Scan for the cell matching the given text and deliver its [x, y] coordinate at center. 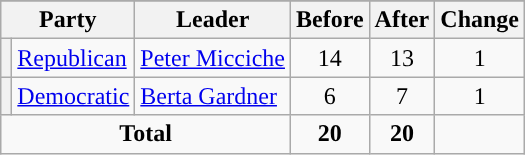
7 [402, 96]
After [402, 20]
Change [480, 20]
13 [402, 58]
Berta Gardner [213, 96]
6 [330, 96]
Before [330, 20]
Party [68, 20]
Democratic [74, 96]
14 [330, 58]
Leader [213, 20]
Peter Micciche [213, 58]
Total [146, 134]
Republican [74, 58]
